Extract the (X, Y) coordinate from the center of the cell holding the provided text.  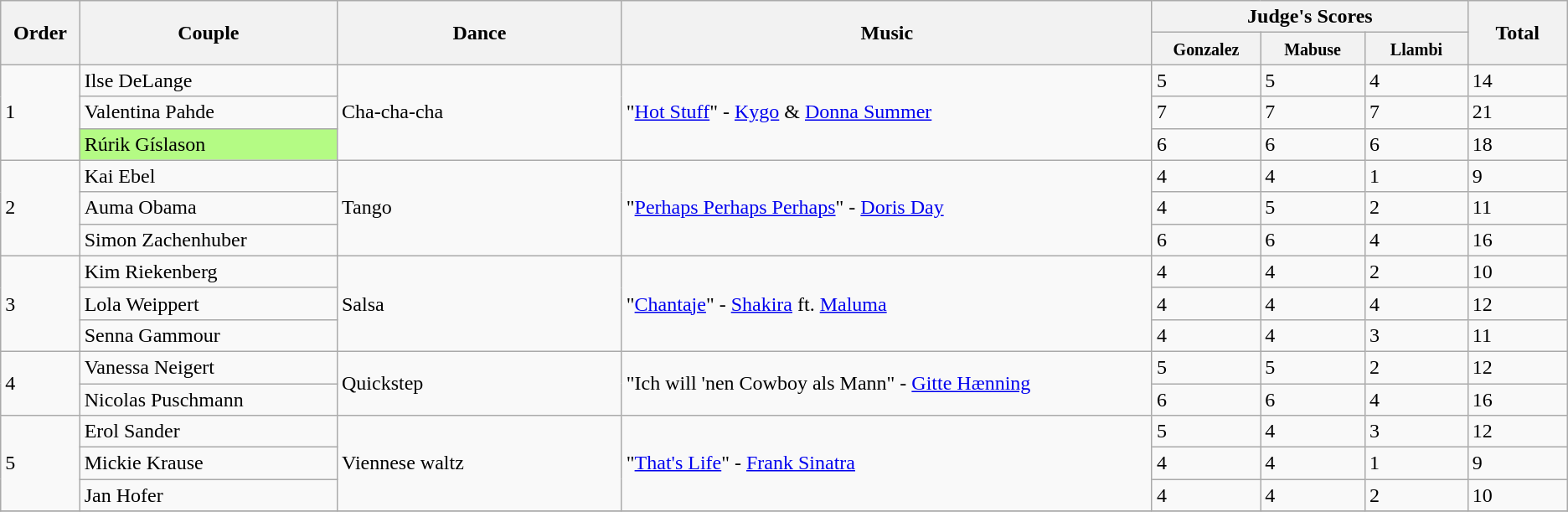
Total (1518, 33)
Kai Ebel (208, 176)
21 (1518, 112)
Erol Sander (208, 432)
Senna Gammour (208, 335)
Gonzalez (1206, 49)
Couple (208, 33)
"Perhaps Perhaps Perhaps" - Doris Day (886, 208)
Simon Zachenhuber (208, 240)
Judge's Scores (1310, 17)
18 (1518, 144)
Order (40, 33)
Mickie Krause (208, 463)
Llambi (1417, 49)
Quickstep (479, 383)
Vanessa Neigert (208, 367)
"Ich will 'nen Cowboy als Mann" - Gitte Hænning (886, 383)
Valentina Pahde (208, 112)
Music (886, 33)
14 (1518, 80)
Jan Hofer (208, 495)
"Hot Stuff" - Kygo & Donna Summer (886, 112)
Lola Weippert (208, 303)
"That's Life" - Frank Sinatra (886, 463)
Ilse DeLange (208, 80)
Nicolas Puschmann (208, 400)
Dance (479, 33)
Salsa (479, 303)
Kim Riekenberg (208, 272)
"Chantaje" - Shakira ft. Maluma (886, 303)
Tango (479, 208)
Viennese waltz (479, 463)
Rúrik Gíslason (208, 144)
Mabuse (1313, 49)
Auma Obama (208, 208)
Cha-cha-cha (479, 112)
